Pinpoint the cell where the given text exists, returning its [x, y] midpoint coordinate. 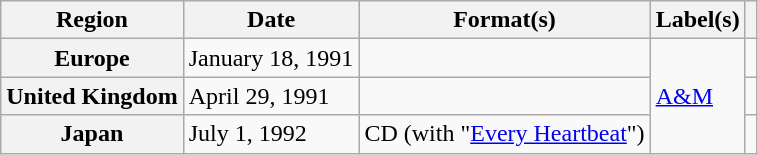
Japan [92, 134]
July 1, 1992 [271, 134]
Region [92, 20]
April 29, 1991 [271, 96]
Europe [92, 58]
January 18, 1991 [271, 58]
A&M [698, 96]
Format(s) [504, 20]
Label(s) [698, 20]
United Kingdom [92, 96]
CD (with "Every Heartbeat") [504, 134]
Date [271, 20]
